Detect which cell encompasses the target text, then output its [X, Y] center coordinate. 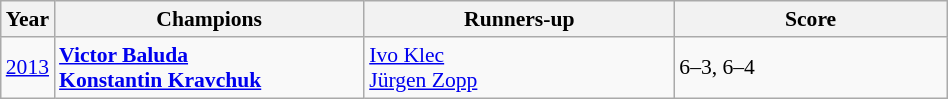
Year [28, 19]
Score [810, 19]
Ivo Klec Jürgen Zopp [519, 68]
Victor Baluda Konstantin Kravchuk [209, 68]
6–3, 6–4 [810, 68]
Champions [209, 19]
Runners-up [519, 19]
2013 [28, 68]
